Identify which cell holds the provided text, then report its (x, y) central coordinate. 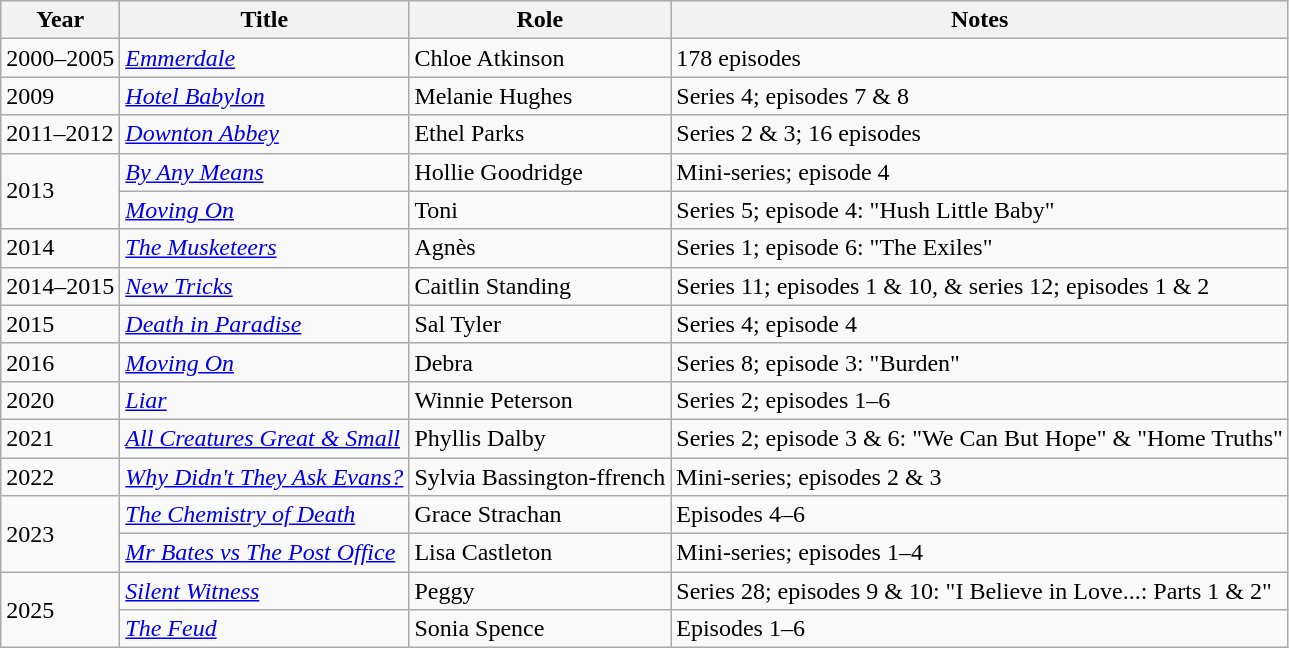
2014 (60, 248)
Mini-series; episodes 1–4 (980, 553)
Episodes 4–6 (980, 515)
Series 11; episodes 1 & 10, & series 12; episodes 1 & 2 (980, 286)
Mini-series; episode 4 (980, 172)
Lisa Castleton (540, 553)
Winnie Peterson (540, 400)
Series 2; episodes 1–6 (980, 400)
Ethel Parks (540, 134)
Debra (540, 362)
2014–2015 (60, 286)
The Feud (264, 629)
Chloe Atkinson (540, 58)
Grace Strachan (540, 515)
Title (264, 20)
Melanie Hughes (540, 96)
2022 (60, 477)
Sal Tyler (540, 324)
Sonia Spence (540, 629)
Death in Paradise (264, 324)
Phyllis Dalby (540, 438)
Role (540, 20)
Episodes 1–6 (980, 629)
Mini-series; episodes 2 & 3 (980, 477)
By Any Means (264, 172)
Emmerdale (264, 58)
Series 8; episode 3: "Burden" (980, 362)
Mr Bates vs The Post Office (264, 553)
2011–2012 (60, 134)
2023 (60, 534)
All Creatures Great & Small (264, 438)
Toni (540, 210)
Series 28; episodes 9 & 10: "I Believe in Love...: Parts 1 & 2" (980, 591)
Series 5; episode 4: "Hush Little Baby" (980, 210)
Series 4; episode 4 (980, 324)
Sylvia Bassington-ffrench (540, 477)
Caitlin Standing (540, 286)
New Tricks (264, 286)
The Chemistry of Death (264, 515)
Agnès (540, 248)
2021 (60, 438)
Series 4; episodes 7 & 8 (980, 96)
Notes (980, 20)
Silent Witness (264, 591)
2000–2005 (60, 58)
Downton Abbey (264, 134)
Why Didn't They Ask Evans? (264, 477)
The Musketeers (264, 248)
Series 1; episode 6: "The Exiles" (980, 248)
Year (60, 20)
2015 (60, 324)
2025 (60, 610)
2009 (60, 96)
178 episodes (980, 58)
Hollie Goodridge (540, 172)
2020 (60, 400)
Liar (264, 400)
Series 2 & 3; 16 episodes (980, 134)
Series 2; episode 3 & 6: "We Can But Hope" & "Home Truths" (980, 438)
2013 (60, 191)
Hotel Babylon (264, 96)
2016 (60, 362)
Peggy (540, 591)
